Determine the (x, y) coordinate at the center of the cell enclosing the given text.  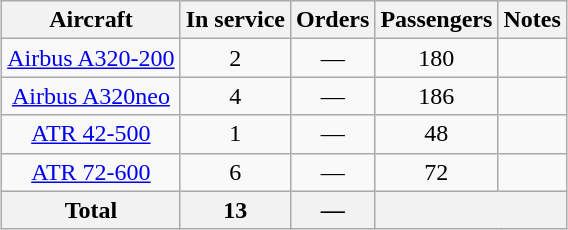
2 (235, 58)
In service (235, 20)
72 (436, 172)
1 (235, 134)
Airbus A320neo (91, 96)
4 (235, 96)
Total (91, 210)
Orders (332, 20)
186 (436, 96)
Aircraft (91, 20)
Airbus A320-200 (91, 58)
ATR 72-600 (91, 172)
Notes (532, 20)
Passengers (436, 20)
180 (436, 58)
13 (235, 210)
48 (436, 134)
6 (235, 172)
ATR 42-500 (91, 134)
